Locate the cell with the specified text and output its (X, Y) center coordinate. 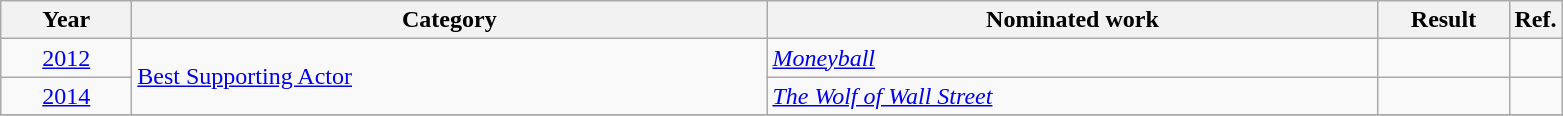
Nominated work (1072, 20)
Ref. (1536, 20)
2014 (66, 96)
Best Supporting Actor (450, 77)
Result (1444, 20)
The Wolf of Wall Street (1072, 96)
Category (450, 20)
Moneyball (1072, 58)
2012 (66, 58)
Year (66, 20)
